From the cell containing the given text, extract its center point as [X, Y] coordinate. 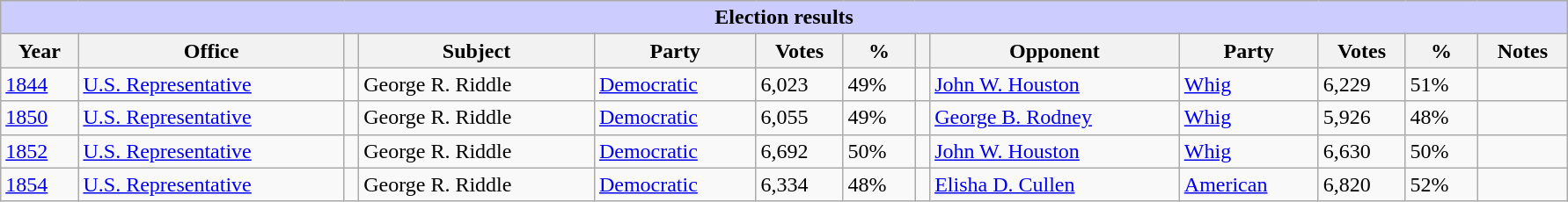
1854 [40, 184]
1844 [40, 84]
Year [40, 51]
6,055 [799, 118]
6,023 [799, 84]
Notes [1522, 51]
Office [211, 51]
Opponent [1055, 51]
6,630 [1362, 151]
6,334 [799, 184]
Elisha D. Cullen [1055, 184]
1852 [40, 151]
6,229 [1362, 84]
6,692 [799, 151]
George B. Rodney [1055, 118]
51% [1441, 84]
Subject [477, 51]
Election results [785, 18]
6,820 [1362, 184]
5,926 [1362, 118]
American [1249, 184]
1850 [40, 118]
52% [1441, 184]
